Search for the cell housing the specified text and yield its [x, y] center coordinate. 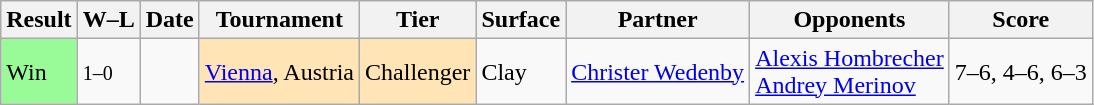
Challenger [418, 72]
Clay [521, 72]
Tournament [279, 20]
Win [39, 72]
Date [170, 20]
Christer Wedenby [658, 72]
Opponents [850, 20]
Surface [521, 20]
Vienna, Austria [279, 72]
Result [39, 20]
7–6, 4–6, 6–3 [1020, 72]
W–L [108, 20]
Alexis Hombrecher Andrey Merinov [850, 72]
Score [1020, 20]
1–0 [108, 72]
Tier [418, 20]
Partner [658, 20]
